Capture the cell that displays the provided text and extract its [X, Y] central coordinate. 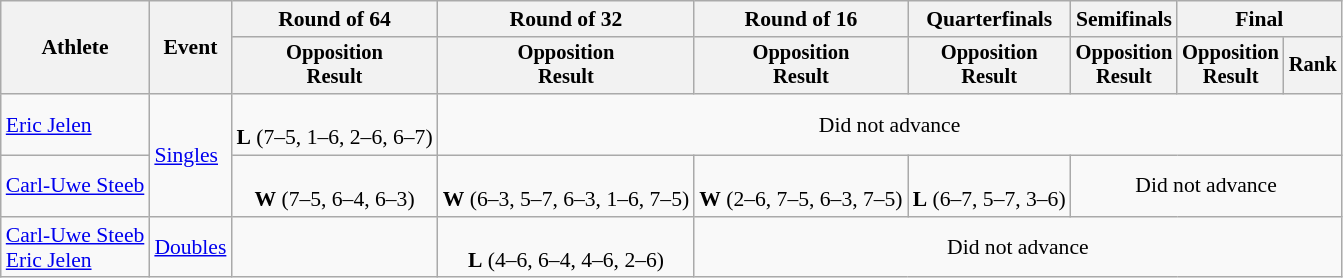
Round of 32 [566, 19]
Round of 16 [800, 19]
L (6–7, 5–7, 3–6) [990, 186]
Round of 64 [334, 19]
Doubles [190, 248]
Singles [190, 155]
Carl-Uwe Steeb [76, 186]
W (6–3, 5–7, 6–3, 1–6, 7–5) [566, 186]
Rank [1313, 66]
Carl-Uwe SteebEric Jelen [76, 248]
W (2–6, 7–5, 6–3, 7–5) [800, 186]
Semifinals [1124, 19]
Final [1259, 19]
Eric Jelen [76, 124]
Athlete [76, 48]
Quarterfinals [990, 19]
L (4–6, 6–4, 4–6, 2–6) [566, 248]
L (7–5, 1–6, 2–6, 6–7) [334, 124]
W (7–5, 6–4, 6–3) [334, 186]
Event [190, 48]
